Search for the cell housing the specified text and yield its (X, Y) center coordinate. 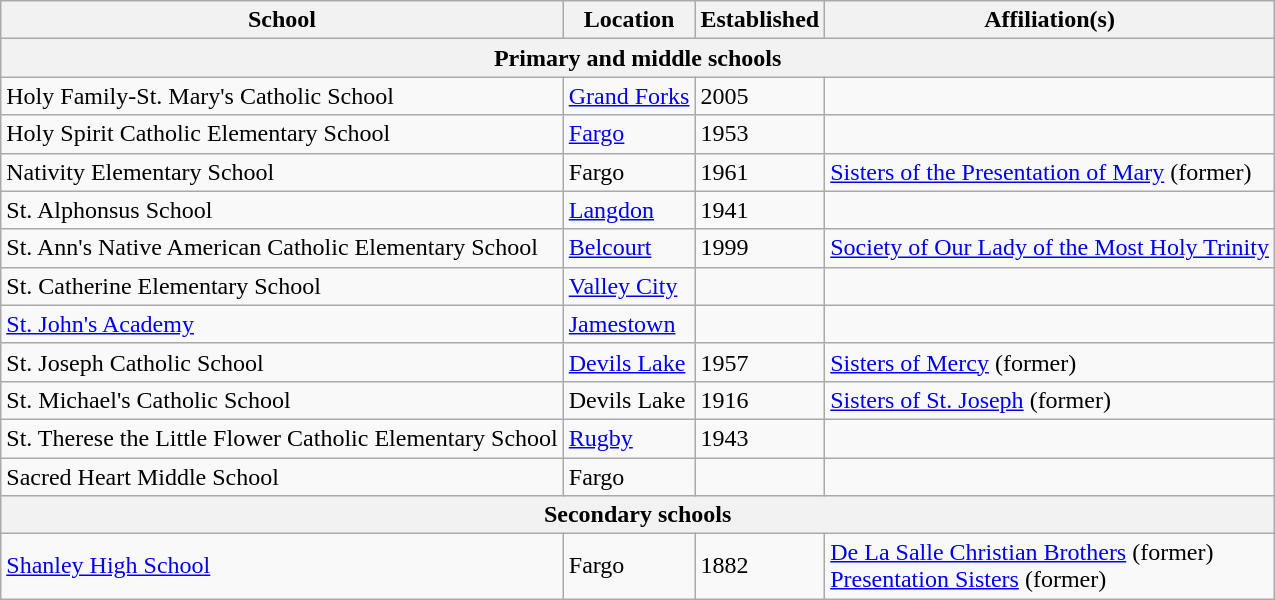
Sisters of the Presentation of Mary (former) (1050, 172)
Affiliation(s) (1050, 20)
Jamestown (629, 324)
1916 (760, 400)
St. Alphonsus School (282, 210)
Secondary schools (638, 515)
St. Michael's Catholic School (282, 400)
Shanley High School (282, 566)
Primary and middle schools (638, 58)
St. John's Academy (282, 324)
Holy Family-St. Mary's Catholic School (282, 96)
1953 (760, 134)
Society of Our Lady of the Most Holy Trinity (1050, 248)
1957 (760, 362)
School (282, 20)
1941 (760, 210)
Location (629, 20)
2005 (760, 96)
Belcourt (629, 248)
Established (760, 20)
Valley City (629, 286)
Sacred Heart Middle School (282, 477)
Grand Forks (629, 96)
Sisters of St. Joseph (former) (1050, 400)
St. Ann's Native American Catholic Elementary School (282, 248)
St. Joseph Catholic School (282, 362)
1999 (760, 248)
Nativity Elementary School (282, 172)
St. Therese the Little Flower Catholic Elementary School (282, 438)
St. Catherine Elementary School (282, 286)
Rugby (629, 438)
1961 (760, 172)
Langdon (629, 210)
1882 (760, 566)
Sisters of Mercy (former) (1050, 362)
De La Salle Christian Brothers (former)Presentation Sisters (former) (1050, 566)
1943 (760, 438)
Holy Spirit Catholic Elementary School (282, 134)
